Determine the (x, y) coordinate at the center of the cell enclosing the given text.  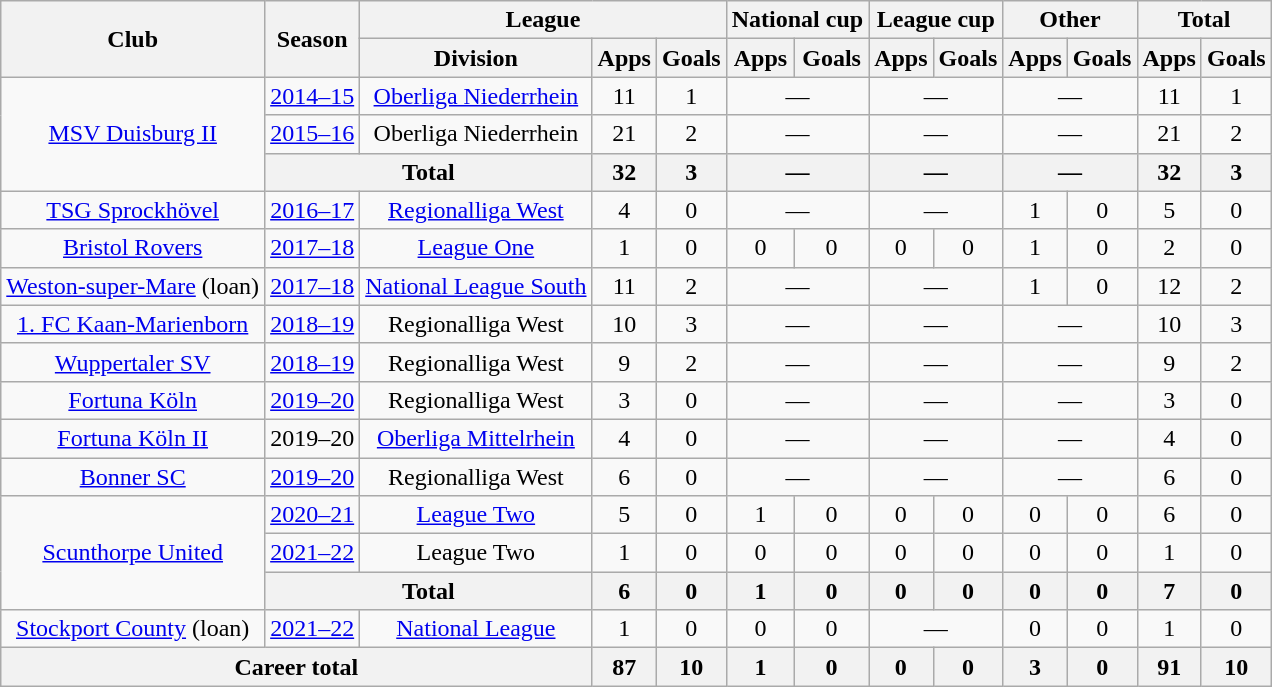
Weston-super-Mare (loan) (133, 286)
Bonner SC (133, 477)
7 (1169, 591)
Club (133, 39)
12 (1169, 286)
87 (624, 667)
Fortuna Köln II (133, 438)
1. FC Kaan-Marienborn (133, 324)
Career total (296, 667)
Oberliga Mittelrhein (476, 438)
MSV Duisburg II (133, 134)
National League (476, 629)
National cup (797, 20)
Bristol Rovers (133, 248)
League cup (936, 20)
Fortuna Köln (133, 400)
2020–21 (312, 515)
Season (312, 39)
National League South (476, 286)
2015–16 (312, 134)
Division (476, 58)
League (544, 20)
Wuppertaler SV (133, 362)
Other (1070, 20)
Scunthorpe United (133, 553)
2014–15 (312, 96)
TSG Sprockhövel (133, 210)
League One (476, 248)
2016–17 (312, 210)
91 (1169, 667)
Stockport County (loan) (133, 629)
